Provide the [x, y] coordinate of the cell's center where the given text is located.  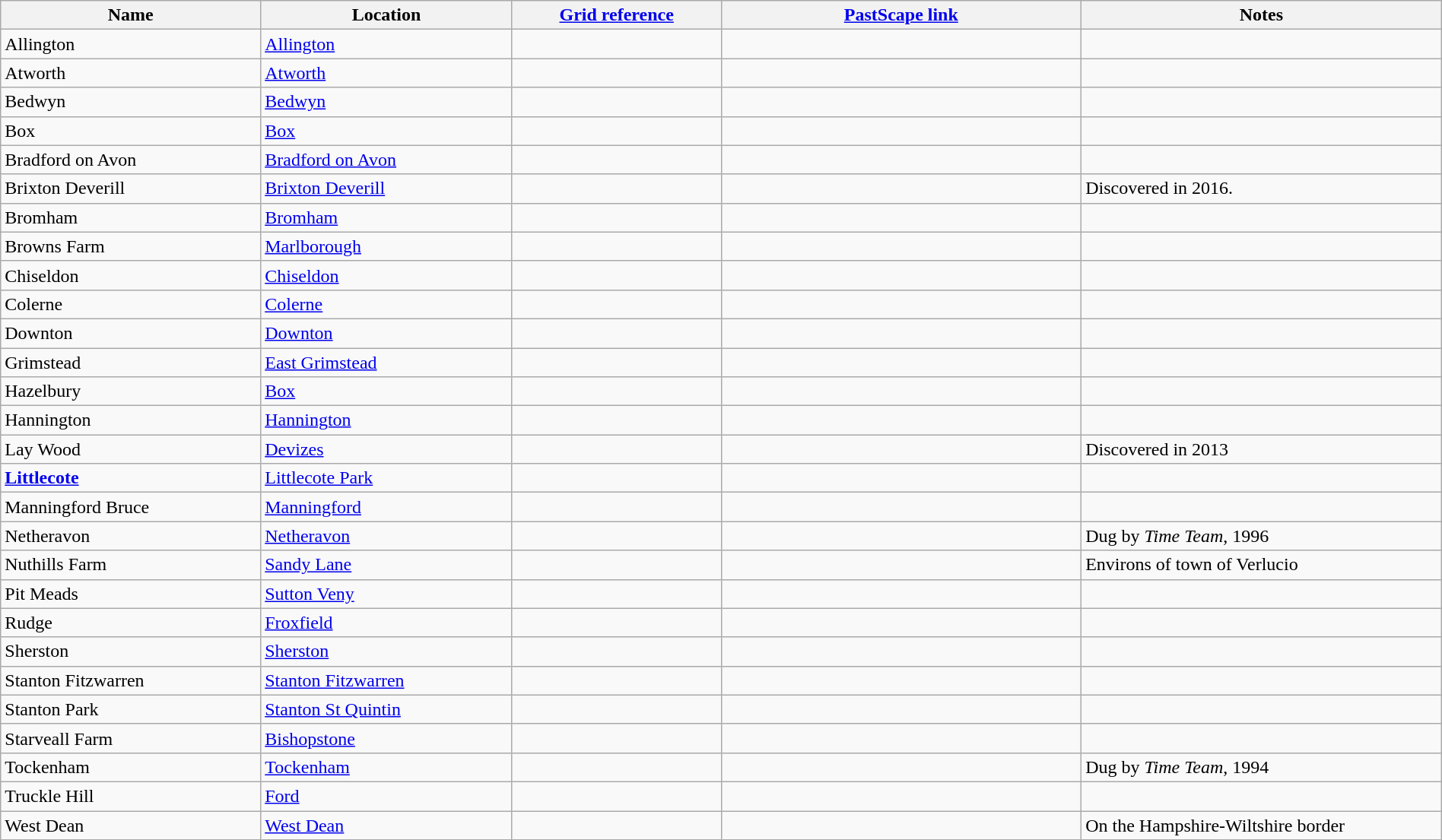
Starveall Farm [131, 738]
Dug by Time Team, 1996 [1262, 536]
Lay Wood [131, 449]
Nuthills Farm [131, 565]
Froxfield [386, 623]
PastScape link [901, 15]
Pit Meads [131, 594]
Dug by Time Team, 1994 [1262, 767]
Stanton St Quintin [386, 709]
East Grimstead [386, 363]
Hazelbury [131, 391]
Littlecote [131, 478]
Littlecote Park [386, 478]
Stanton Park [131, 709]
Environs of town of Verlucio [1262, 565]
Name [131, 15]
Bishopstone [386, 738]
Manningford [386, 507]
Marlborough [386, 246]
Discovered in 2013 [1262, 449]
On the Hampshire-Wiltshire border [1262, 825]
Grimstead [131, 363]
Grid reference [616, 15]
Notes [1262, 15]
Sutton Veny [386, 594]
Rudge [131, 623]
Sandy Lane [386, 565]
Location [386, 15]
Manningford Bruce [131, 507]
Devizes [386, 449]
Browns Farm [131, 246]
Ford [386, 796]
Discovered in 2016. [1262, 189]
Truckle Hill [131, 796]
